For the text-containing cell, return its midpoint in [X, Y] coordinate format. 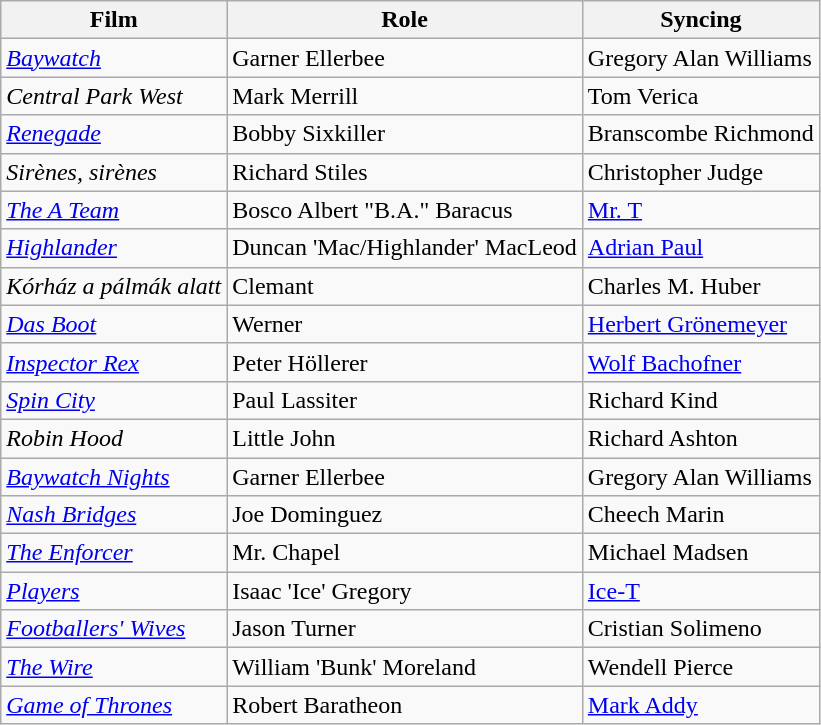
Wolf Bachofner [700, 362]
Werner [405, 324]
Tom Verica [700, 96]
Film [114, 20]
Sirènes, sirènes [114, 172]
Little John [405, 438]
Mr. Chapel [405, 553]
Footballers' Wives [114, 629]
Christopher Judge [700, 172]
Baywatch [114, 58]
Game of Thrones [114, 705]
Cristian Solimeno [700, 629]
Ice-T [700, 591]
Michael Madsen [700, 553]
Branscombe Richmond [700, 134]
Robin Hood [114, 438]
Highlander [114, 248]
Bobby Sixkiller [405, 134]
Paul Lassiter [405, 400]
Syncing [700, 20]
William 'Bunk' Moreland [405, 667]
Kórház a pálmák alatt [114, 286]
Players [114, 591]
Bosco Albert "B.A." Baracus [405, 210]
Clemant [405, 286]
Charles M. Huber [700, 286]
Mr. T [700, 210]
Robert Baratheon [405, 705]
Central Park West [114, 96]
Role [405, 20]
Spin City [114, 400]
Richard Kind [700, 400]
Inspector Rex [114, 362]
Cheech Marin [700, 515]
Adrian Paul [700, 248]
Jason Turner [405, 629]
Peter Höllerer [405, 362]
Mark Addy [700, 705]
Joe Dominguez [405, 515]
The Wire [114, 667]
Isaac 'Ice' Gregory [405, 591]
Das Boot [114, 324]
Richard Ashton [700, 438]
Duncan 'Mac/Highlander' MacLeod [405, 248]
Renegade [114, 134]
Wendell Pierce [700, 667]
Nash Bridges [114, 515]
Baywatch Nights [114, 477]
Herbert Grönemeyer [700, 324]
Richard Stiles [405, 172]
Mark Merrill [405, 96]
The A Team [114, 210]
The Enforcer [114, 553]
